Search for the cell housing the specified text and yield its [X, Y] center coordinate. 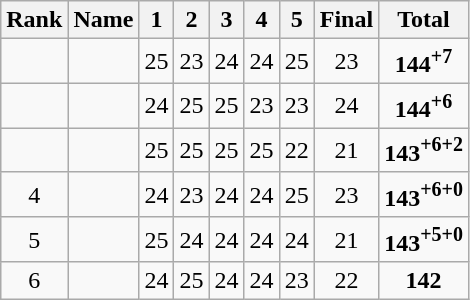
1 [156, 20]
144+6 [424, 106]
2 [192, 20]
3 [226, 20]
Final [346, 20]
143+6+2 [424, 150]
Total [424, 20]
6 [34, 281]
142 [424, 281]
Rank [34, 20]
143+6+0 [424, 194]
Name [104, 20]
144+7 [424, 62]
143+5+0 [424, 240]
